Search for the cell housing the specified text and yield its [x, y] center coordinate. 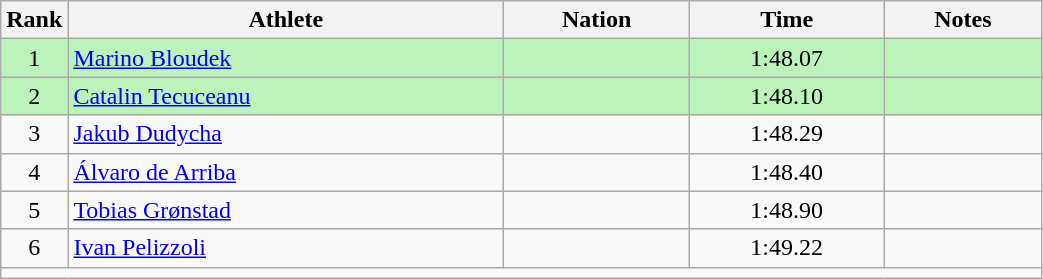
Catalin Tecuceanu [286, 96]
1:48.10 [787, 96]
1:48.29 [787, 134]
3 [34, 134]
1 [34, 58]
Athlete [286, 20]
2 [34, 96]
4 [34, 172]
Jakub Dudycha [286, 134]
6 [34, 248]
Rank [34, 20]
5 [34, 210]
1:49.22 [787, 248]
Notes [963, 20]
1:48.40 [787, 172]
1:48.07 [787, 58]
Nation [597, 20]
1:48.90 [787, 210]
Tobias Grønstad [286, 210]
Ivan Pelizzoli [286, 248]
Marino Bloudek [286, 58]
Álvaro de Arriba [286, 172]
Time [787, 20]
